Pinpoint the cell where the given text exists, returning its [x, y] midpoint coordinate. 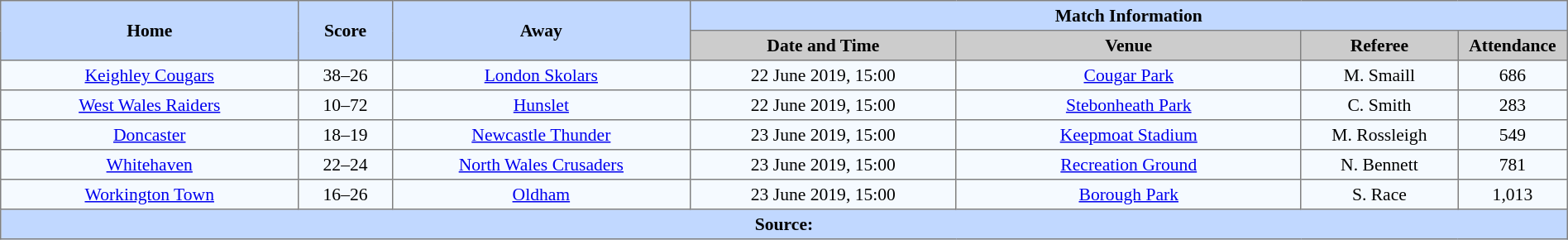
North Wales Crusaders [541, 165]
Newcastle Thunder [541, 135]
Source: [784, 224]
38–26 [346, 75]
Keepmoat Stadium [1128, 135]
686 [1513, 75]
1,013 [1513, 194]
Borough Park [1128, 194]
M. Smaill [1379, 75]
18–19 [346, 135]
Date and Time [823, 46]
16–26 [346, 194]
Away [541, 31]
Cougar Park [1128, 75]
781 [1513, 165]
Workington Town [150, 194]
Whitehaven [150, 165]
Venue [1128, 46]
10–72 [346, 105]
S. Race [1379, 194]
283 [1513, 105]
Hunslet [541, 105]
Attendance [1513, 46]
Match Information [1128, 16]
N. Bennett [1379, 165]
M. Rossleigh [1379, 135]
549 [1513, 135]
C. Smith [1379, 105]
Stebonheath Park [1128, 105]
22–24 [346, 165]
Referee [1379, 46]
London Skolars [541, 75]
Keighley Cougars [150, 75]
Oldham [541, 194]
Doncaster [150, 135]
West Wales Raiders [150, 105]
Recreation Ground [1128, 165]
Score [346, 31]
Home [150, 31]
